Pinpoint the cell where the given text exists, returning its [X, Y] midpoint coordinate. 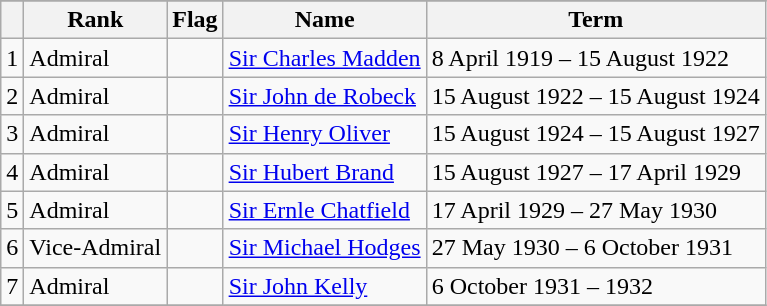
Sir Henry Oliver [324, 134]
27 May 1930 – 6 October 1931 [596, 248]
Rank [96, 20]
7 [12, 286]
Sir Ernle Chatfield [324, 210]
6 October 1931 – 1932 [596, 286]
15 August 1924 – 15 August 1927 [596, 134]
17 April 1929 – 27 May 1930 [596, 210]
Sir Hubert Brand [324, 172]
Sir John de Robeck [324, 96]
Term [596, 20]
Sir Charles Madden [324, 58]
3 [12, 134]
15 August 1922 – 15 August 1924 [596, 96]
Sir Michael Hodges [324, 248]
Vice-Admiral [96, 248]
15 August 1927 – 17 April 1929 [596, 172]
Name [324, 20]
1 [12, 58]
6 [12, 248]
2 [12, 96]
4 [12, 172]
5 [12, 210]
Flag [195, 20]
8 April 1919 – 15 August 1922 [596, 58]
Sir John Kelly [324, 286]
